Detect which cell encompasses the target text, then output its (x, y) center coordinate. 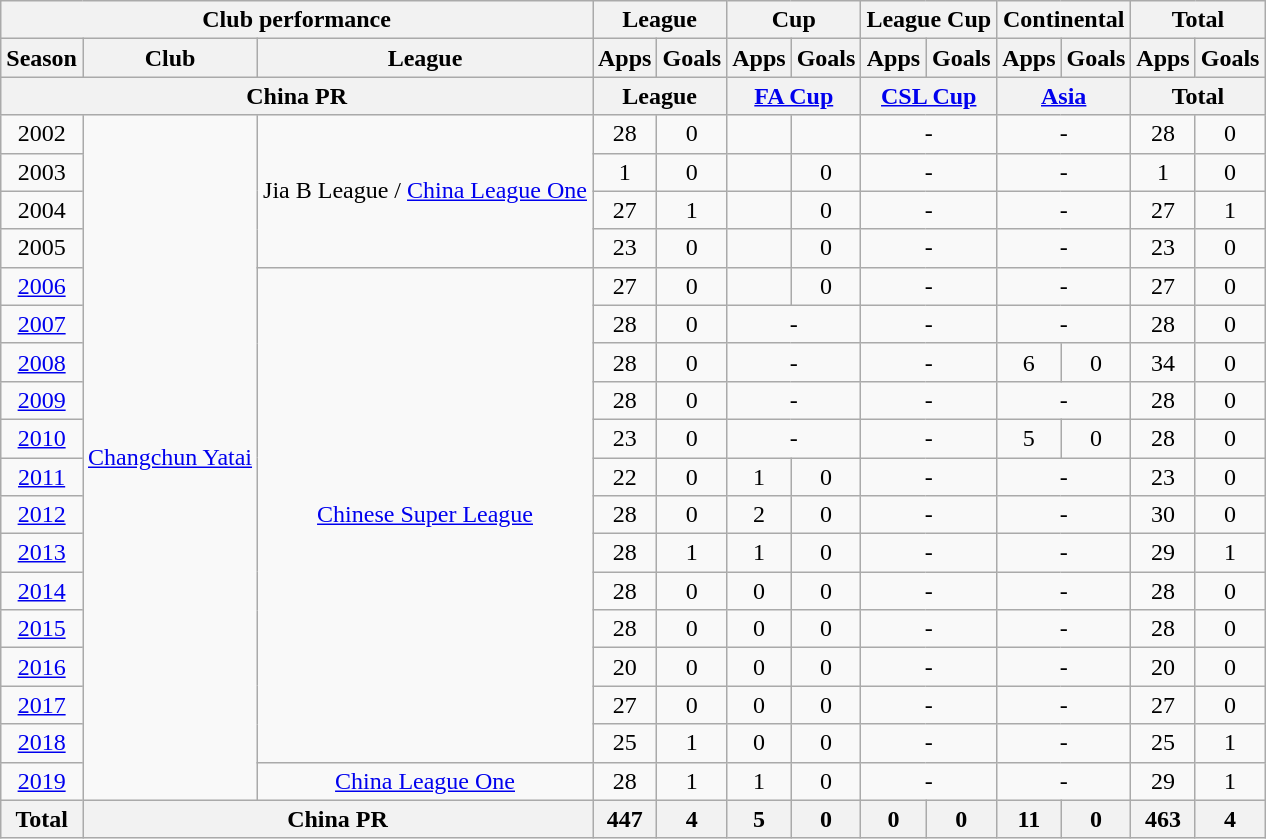
2013 (42, 553)
463 (1163, 819)
2019 (42, 781)
Cup (794, 20)
2016 (42, 667)
China League One (426, 781)
2006 (42, 286)
30 (1163, 515)
Season (42, 58)
447 (624, 819)
CSL Cup (929, 96)
2015 (42, 629)
Asia (1064, 96)
Club (170, 58)
Changchun Yatai (170, 458)
2008 (42, 362)
2009 (42, 400)
2002 (42, 134)
2012 (42, 515)
34 (1163, 362)
Continental (1064, 20)
2007 (42, 324)
Club performance (297, 20)
22 (624, 477)
2017 (42, 705)
2003 (42, 172)
2004 (42, 210)
2014 (42, 591)
2 (759, 515)
Jia B League / China League One (426, 191)
2005 (42, 248)
Chinese Super League (426, 514)
2018 (42, 743)
11 (1029, 819)
2010 (42, 438)
6 (1029, 362)
2011 (42, 477)
FA Cup (794, 96)
League Cup (929, 20)
